Return the [X, Y] coordinate for the center point of the cell that contains the specified text.  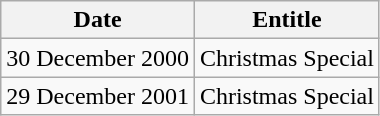
Date [98, 20]
29 December 2001 [98, 96]
Entitle [286, 20]
30 December 2000 [98, 58]
